Scan for the cell matching the given text and deliver its [X, Y] coordinate at center. 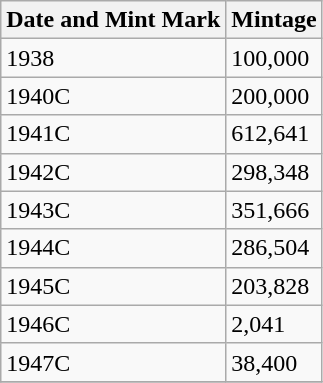
351,666 [274, 210]
1944C [114, 248]
612,641 [274, 134]
286,504 [274, 248]
203,828 [274, 286]
Date and Mint Mark [114, 20]
1943C [114, 210]
1947C [114, 362]
1945C [114, 286]
1938 [114, 58]
1940C [114, 96]
298,348 [274, 172]
100,000 [274, 58]
1942C [114, 172]
Mintage [274, 20]
1941C [114, 134]
1946C [114, 324]
38,400 [274, 362]
200,000 [274, 96]
2,041 [274, 324]
